Capture the cell that displays the provided text and extract its [X, Y] central coordinate. 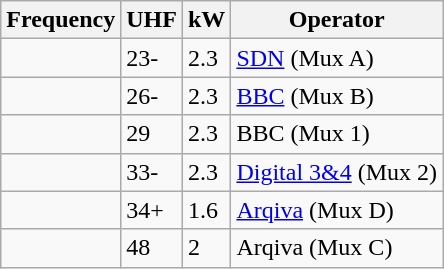
BBC (Mux 1) [337, 134]
48 [152, 248]
2 [206, 248]
34+ [152, 210]
26- [152, 96]
SDN (Mux A) [337, 58]
Arqiva (Mux C) [337, 248]
Frequency [61, 20]
33- [152, 172]
BBC (Mux B) [337, 96]
23- [152, 58]
kW [206, 20]
Arqiva (Mux D) [337, 210]
UHF [152, 20]
Operator [337, 20]
Digital 3&4 (Mux 2) [337, 172]
29 [152, 134]
1.6 [206, 210]
